Detect which cell encompasses the target text, then output its (X, Y) center coordinate. 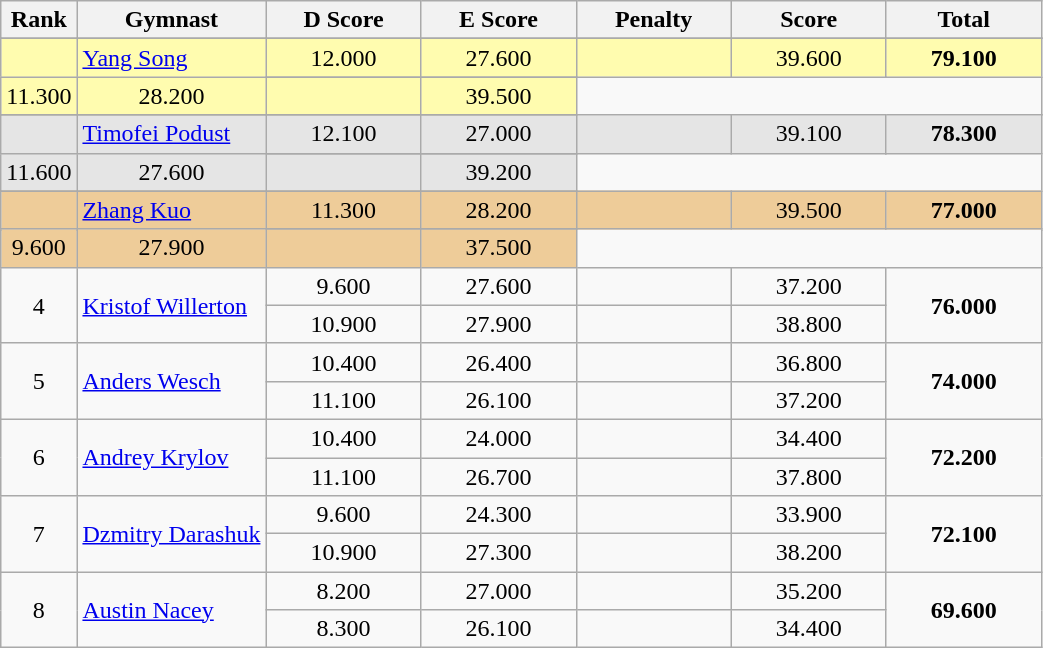
Dzmitry Darashuk (172, 534)
36.800 (808, 362)
E Score (498, 20)
Gymnast (172, 20)
27.300 (498, 553)
8.200 (344, 591)
24.300 (498, 515)
72.100 (964, 534)
38.800 (808, 324)
76.000 (964, 305)
Andrey Krylov (172, 457)
Total (964, 20)
39.200 (498, 172)
37.800 (808, 477)
74.000 (964, 381)
39.100 (808, 134)
38.200 (808, 553)
Timofei Podust (172, 134)
37.500 (498, 248)
Austin Nacey (172, 610)
35.200 (808, 591)
69.600 (964, 610)
33.900 (808, 515)
8.300 (344, 629)
78.300 (964, 134)
8 (39, 610)
24.000 (498, 438)
Score (808, 20)
12.100 (344, 134)
Penalty (654, 20)
39.600 (808, 58)
Rank (39, 20)
Zhang Kuo (172, 210)
5 (39, 381)
26.400 (498, 362)
79.100 (964, 58)
6 (39, 457)
77.000 (964, 210)
26.700 (498, 477)
12.000 (344, 58)
72.200 (964, 457)
Yang Song (172, 58)
7 (39, 534)
D Score (344, 20)
Kristof Willerton (172, 305)
11.600 (39, 172)
4 (39, 305)
Anders Wesch (172, 381)
